Scan for the cell matching the given text and deliver its [x, y] coordinate at center. 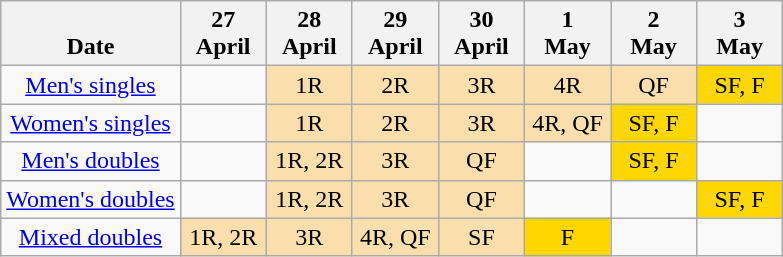
29April [395, 34]
Date [90, 34]
28April [309, 34]
SF [481, 237]
1May [567, 34]
Men's doubles [90, 161]
Mixed doubles [90, 237]
Women's singles [90, 123]
F [567, 237]
3May [740, 34]
27April [223, 34]
4R [567, 85]
Women's doubles [90, 199]
30April [481, 34]
Men's singles [90, 85]
2May [653, 34]
